Search for the cell housing the specified text and yield its [X, Y] center coordinate. 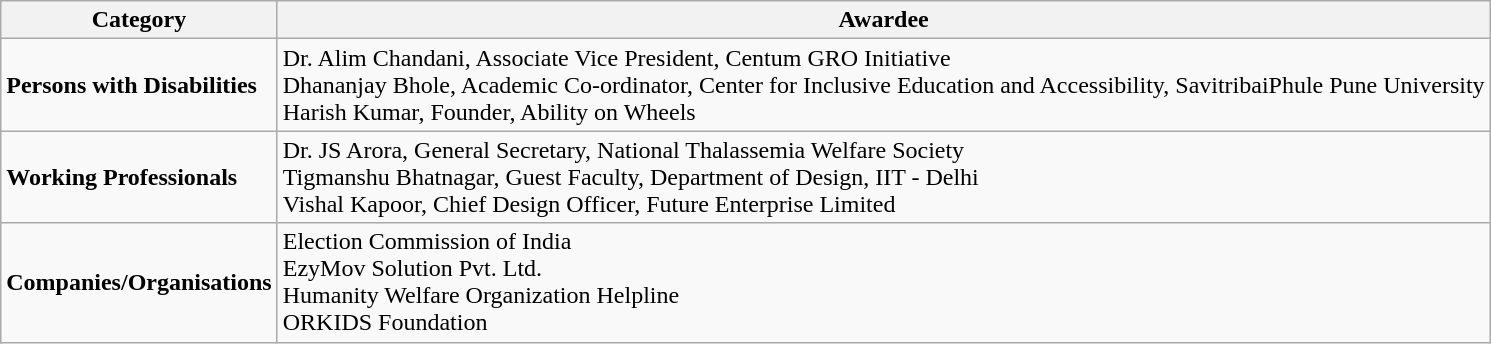
Working Professionals [139, 177]
Category [139, 20]
Awardee [884, 20]
Persons with Disabilities [139, 85]
Companies/Organisations [139, 282]
Election Commission of IndiaEzyMov Solution Pvt. Ltd.Humanity Welfare Organization HelplineORKIDS Foundation [884, 282]
